Provide the [X, Y] coordinate of the cell's center where the given text is located.  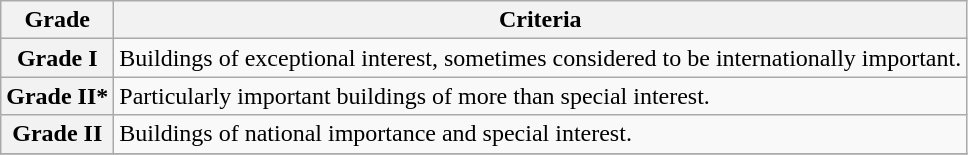
Buildings of exceptional interest, sometimes considered to be internationally important. [540, 58]
Grade II* [58, 96]
Grade [58, 20]
Criteria [540, 20]
Buildings of national importance and special interest. [540, 134]
Grade II [58, 134]
Particularly important buildings of more than special interest. [540, 96]
Grade I [58, 58]
